Locate the cell with the specified text and output its (X, Y) center coordinate. 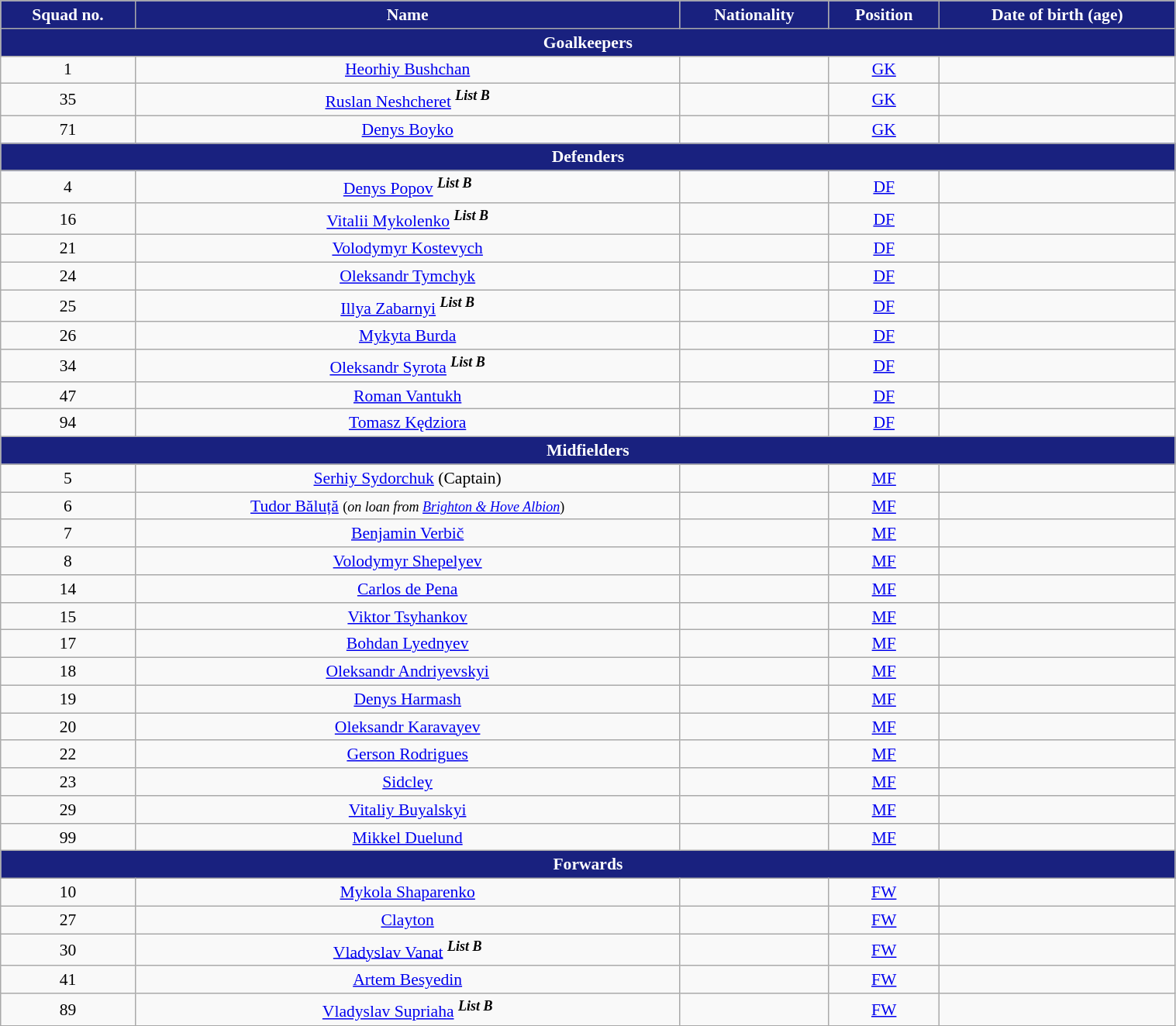
Denys Boyko (408, 129)
Vitalii Mykolenko List B (408, 219)
Vladyslav Supriaha List B (408, 1009)
Oleksandr Karavayev (408, 727)
21 (68, 249)
Mykola Shaparenko (408, 893)
15 (68, 617)
Mikkel Duelund (408, 838)
23 (68, 782)
Illya Zabarnyi List B (408, 305)
18 (68, 672)
10 (68, 893)
Roman Vantukh (408, 396)
17 (68, 644)
1 (68, 70)
99 (68, 838)
24 (68, 277)
94 (68, 423)
89 (68, 1009)
Position (884, 15)
30 (68, 950)
Date of birth (age) (1057, 15)
8 (68, 561)
34 (68, 366)
41 (68, 980)
Denys Harmash (408, 700)
Goalkeepers (588, 43)
6 (68, 506)
22 (68, 755)
Oleksandr Andriyevskyi (408, 672)
7 (68, 534)
Clayton (408, 921)
Denys Popov List B (408, 188)
Volodymyr Kostevych (408, 249)
Ruslan Neshcheret List B (408, 99)
Vitaliy Buyalskyi (408, 810)
29 (68, 810)
26 (68, 336)
Sidcley (408, 782)
Midfielders (588, 451)
Mykyta Burda (408, 336)
Gerson Rodrigues (408, 755)
19 (68, 700)
Tudor Băluță (on loan from Brighton & Hove Albion) (408, 506)
14 (68, 589)
71 (68, 129)
Oleksandr Tymchyk (408, 277)
Volodymyr Shepelyev (408, 561)
Defenders (588, 157)
16 (68, 219)
Artem Besyedin (408, 980)
Name (408, 15)
47 (68, 396)
Squad no. (68, 15)
5 (68, 479)
Benjamin Verbič (408, 534)
Oleksandr Syrota List B (408, 366)
Serhiy Sydorchuk (Captain) (408, 479)
Forwards (588, 865)
Carlos de Pena (408, 589)
Viktor Tsyhankov (408, 617)
25 (68, 305)
20 (68, 727)
Nationality (754, 15)
27 (68, 921)
35 (68, 99)
Vladyslav Vanat List B (408, 950)
Bohdan Lyednyev (408, 644)
Tomasz Kędziora (408, 423)
Heorhiy Bushchan (408, 70)
4 (68, 188)
